Return the (x, y) coordinate for the center point of the cell that contains the specified text.  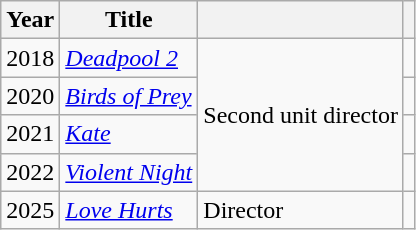
Deadpool 2 (129, 58)
Love Hurts (129, 210)
Kate (129, 134)
Birds of Prey (129, 96)
2025 (30, 210)
2021 (30, 134)
Director (301, 210)
2020 (30, 96)
Violent Night (129, 172)
Year (30, 20)
2022 (30, 172)
2018 (30, 58)
Title (129, 20)
Second unit director (301, 115)
